Scan for the cell matching the given text and deliver its (x, y) coordinate at center. 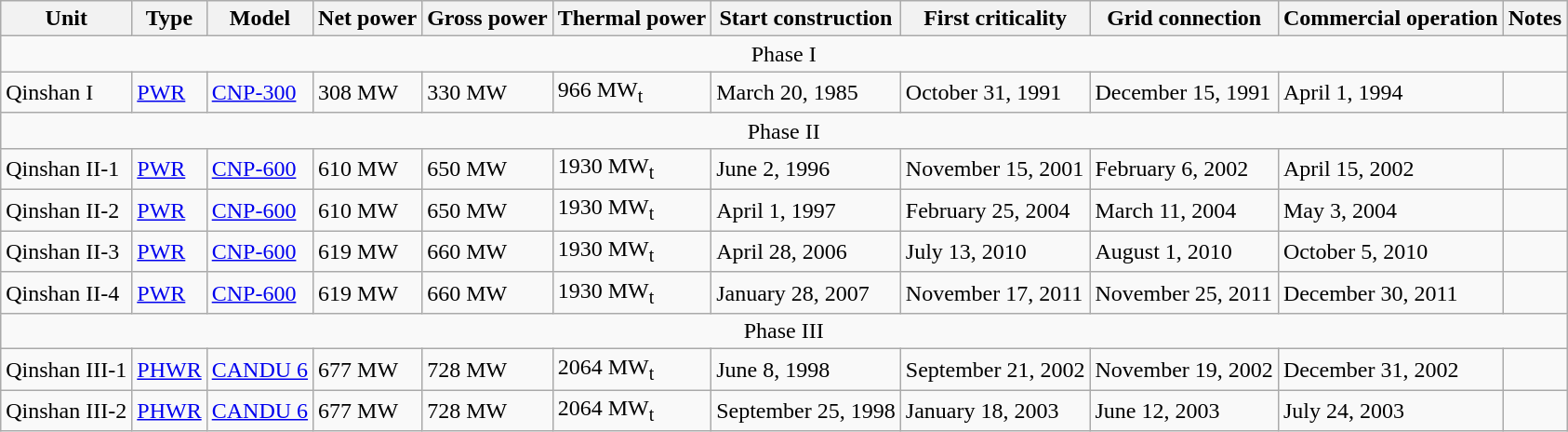
Grid connection (1184, 19)
January 18, 2003 (995, 411)
Thermal power (631, 19)
Qinshan II-1 (67, 169)
Qinshan III-1 (67, 370)
February 6, 2002 (1184, 169)
First criticality (995, 19)
June 8, 1998 (806, 370)
October 5, 2010 (1390, 251)
March 20, 1985 (806, 92)
Phase III (784, 331)
Model (259, 19)
966 MWt (631, 92)
November 15, 2001 (995, 169)
November 19, 2002 (1184, 370)
September 25, 1998 (806, 411)
May 3, 2004 (1390, 210)
Qinshan II-4 (67, 292)
330 MW (487, 92)
April 1, 1994 (1390, 92)
Unit (67, 19)
Phase I (784, 54)
July 13, 2010 (995, 251)
February 25, 2004 (995, 210)
January 28, 2007 (806, 292)
Type (169, 19)
Qinshan II-3 (67, 251)
December 15, 1991 (1184, 92)
November 17, 2011 (995, 292)
Commercial operation (1390, 19)
CNP-300 (259, 92)
March 11, 2004 (1184, 210)
August 1, 2010 (1184, 251)
April 1, 1997 (806, 210)
December 30, 2011 (1390, 292)
October 31, 1991 (995, 92)
Qinshan II-2 (67, 210)
December 31, 2002 (1390, 370)
April 15, 2002 (1390, 169)
June 2, 1996 (806, 169)
Qinshan III-2 (67, 411)
June 12, 2003 (1184, 411)
308 MW (368, 92)
Gross power (487, 19)
Start construction (806, 19)
Notes (1535, 19)
September 21, 2002 (995, 370)
Qinshan I (67, 92)
Phase II (784, 130)
April 28, 2006 (806, 251)
July 24, 2003 (1390, 411)
Net power (368, 19)
November 25, 2011 (1184, 292)
